Scan for the cell matching the given text and deliver its [X, Y] coordinate at center. 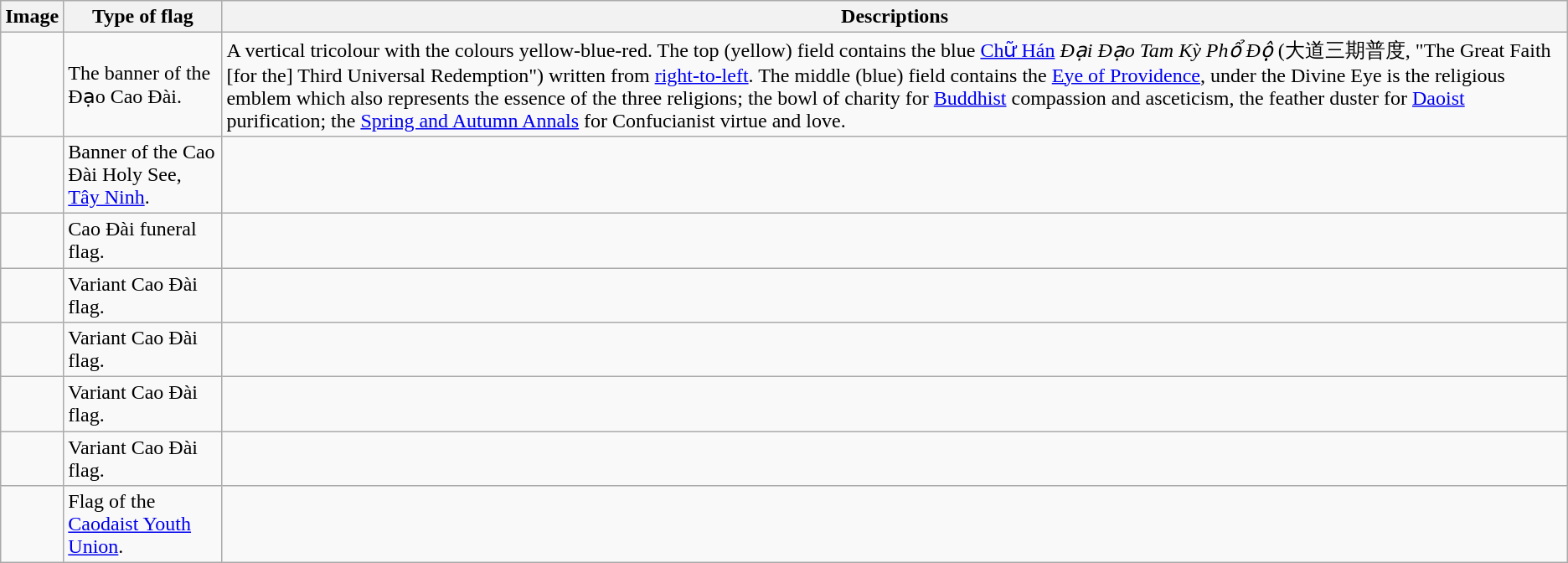
Type of flag [142, 17]
Cao Đài funeral flag. [142, 240]
Banner of the Cao Đài Holy See, Tây Ninh. [142, 174]
Descriptions [895, 17]
Flag of the Caodaist Youth Union. [142, 524]
The banner of the Đạo Cao Đài. [142, 85]
Image [32, 17]
